Pinpoint the cell where the given text exists, returning its (x, y) midpoint coordinate. 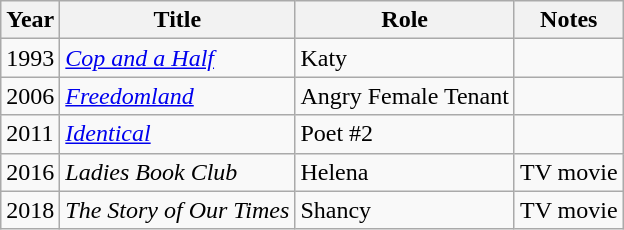
1993 (30, 58)
Notes (568, 20)
Katy (405, 58)
Title (178, 20)
Role (405, 20)
Identical (178, 134)
2006 (30, 96)
2018 (30, 210)
Year (30, 20)
Helena (405, 172)
Cop and a Half (178, 58)
The Story of Our Times (178, 210)
Ladies Book Club (178, 172)
Poet #2 (405, 134)
Angry Female Tenant (405, 96)
2016 (30, 172)
2011 (30, 134)
Shancy (405, 210)
Freedomland (178, 96)
